Search for the cell housing the specified text and yield its [X, Y] center coordinate. 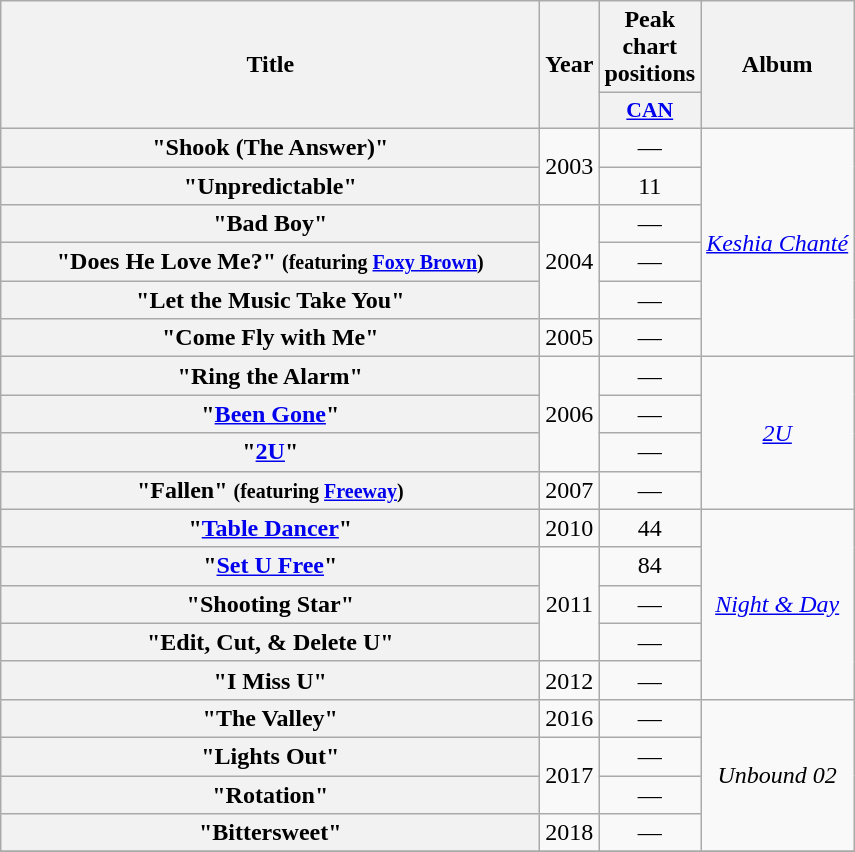
2017 [570, 775]
"Let the Music Take You" [270, 300]
"2U" [270, 452]
"Bittersweet" [270, 833]
2004 [570, 262]
"I Miss U" [270, 680]
"Unpredictable" [270, 185]
"Fallen" (featuring Freeway) [270, 490]
2012 [570, 680]
2007 [570, 490]
"Table Dancer" [270, 528]
84 [650, 566]
44 [650, 528]
Keshia Chanté [778, 242]
Unbound 02 [778, 775]
"Been Gone" [270, 414]
Night & Day [778, 604]
Year [570, 65]
2U [778, 433]
Title [270, 65]
Peak chart positions [650, 47]
2006 [570, 414]
2005 [570, 338]
2011 [570, 604]
"Shooting Star" [270, 604]
"Set U Free" [270, 566]
"Rotation" [270, 795]
2016 [570, 718]
"Bad Boy" [270, 224]
11 [650, 185]
CAN [650, 111]
2003 [570, 166]
"Come Fly with Me" [270, 338]
"Ring the Alarm" [270, 376]
Album [778, 65]
"Does He Love Me?" (featuring Foxy Brown) [270, 262]
"Lights Out" [270, 756]
"The Valley" [270, 718]
"Edit, Cut, & Delete U" [270, 642]
2018 [570, 833]
"Shook (The Answer)" [270, 147]
2010 [570, 528]
